Search for the cell housing the specified text and yield its (X, Y) center coordinate. 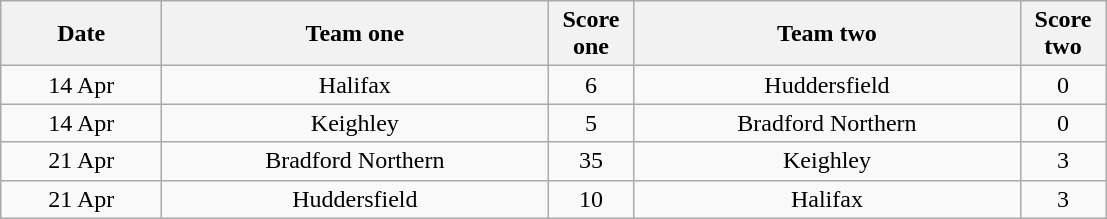
Score two (1063, 34)
Score one (591, 34)
Date (82, 34)
Team two (827, 34)
35 (591, 161)
10 (591, 199)
6 (591, 85)
Team one (355, 34)
5 (591, 123)
